Identify which cell holds the provided text, then report its [X, Y] central coordinate. 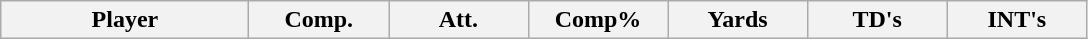
Yards [738, 20]
TD's [877, 20]
Comp. [319, 20]
INT's [1017, 20]
Player [125, 20]
Comp% [598, 20]
Att. [459, 20]
